For the text-containing cell, return its midpoint in (x, y) coordinate format. 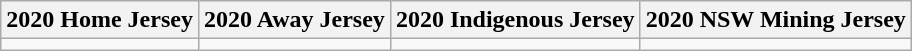
2020 NSW Mining Jersey (776, 20)
2020 Away Jersey (294, 20)
2020 Home Jersey (100, 20)
2020 Indigenous Jersey (515, 20)
